For the text-containing cell, return its midpoint in [X, Y] coordinate format. 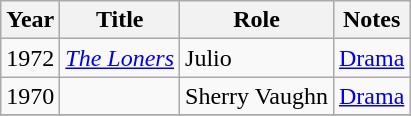
The Loners [120, 58]
Julio [257, 58]
Role [257, 20]
Title [120, 20]
Year [30, 20]
1972 [30, 58]
1970 [30, 96]
Notes [371, 20]
Sherry Vaughn [257, 96]
